Identify which cell holds the provided text, then report its (X, Y) central coordinate. 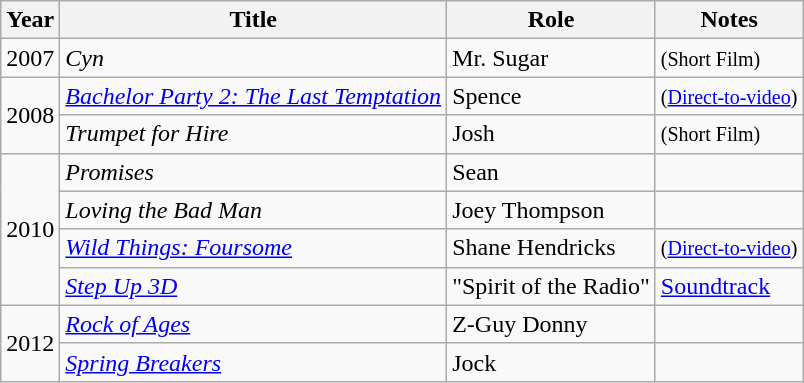
Soundtrack (729, 286)
2007 (30, 58)
2012 (30, 343)
Mr. Sugar (552, 58)
Notes (729, 20)
Cyn (254, 58)
Spring Breakers (254, 362)
Z-Guy Donny (552, 324)
Promises (254, 172)
Bachelor Party 2: The Last Temptation (254, 96)
Title (254, 20)
Jock (552, 362)
Wild Things: Foursome (254, 248)
Year (30, 20)
Trumpet for Hire (254, 134)
Josh (552, 134)
Step Up 3D (254, 286)
Joey Thompson (552, 210)
"Spirit of the Radio" (552, 286)
Spence (552, 96)
Role (552, 20)
2008 (30, 115)
2010 (30, 229)
Shane Hendricks (552, 248)
Rock of Ages (254, 324)
Sean (552, 172)
Loving the Bad Man (254, 210)
